For the text-containing cell, return its midpoint in [x, y] coordinate format. 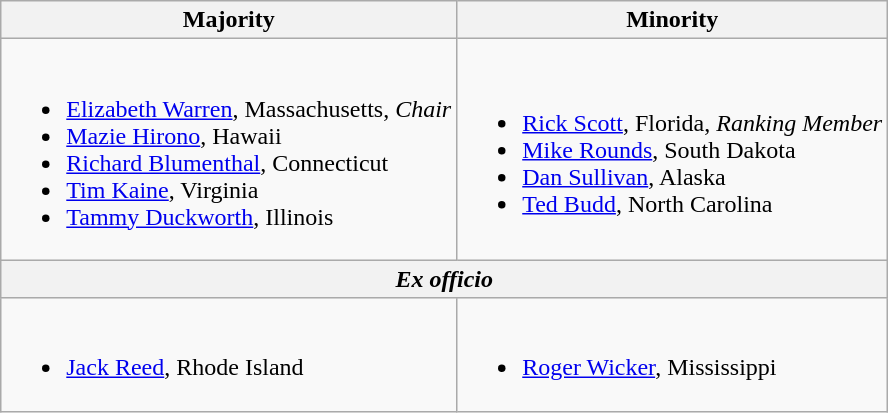
Ex officio [444, 279]
Majority [229, 20]
Roger Wicker, Mississippi [672, 354]
Rick Scott, Florida, Ranking MemberMike Rounds, South DakotaDan Sullivan, AlaskaTed Budd, North Carolina [672, 150]
Jack Reed, Rhode Island [229, 354]
Minority [672, 20]
Elizabeth Warren, Massachusetts, ChairMazie Hirono, HawaiiRichard Blumenthal, ConnecticutTim Kaine, VirginiaTammy Duckworth, Illinois [229, 150]
